Extract the (X, Y) coordinate from the center of the cell holding the provided text.  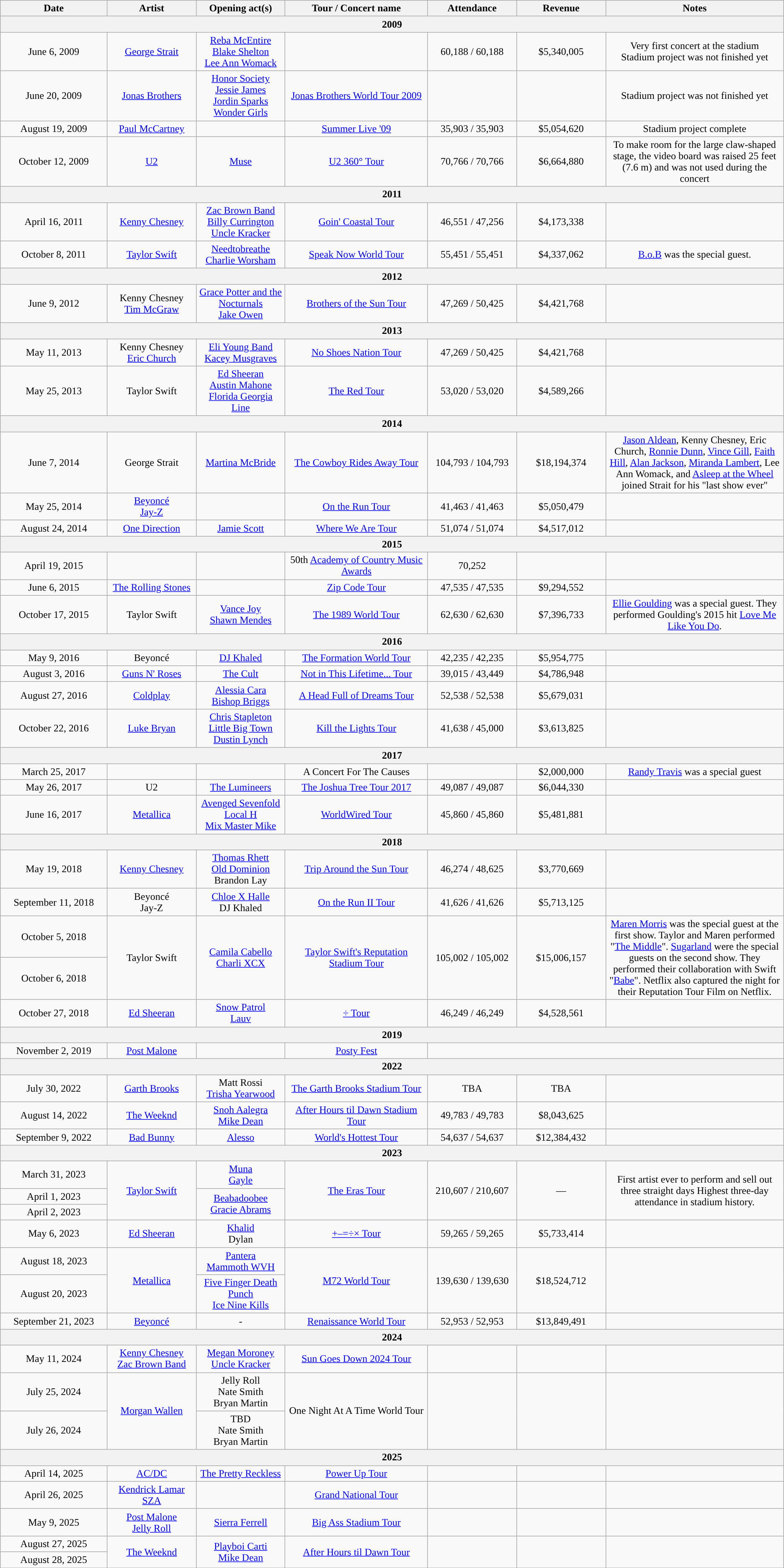
$5,050,479 (561, 507)
Megan MoroneyUncle Kracker (240, 1359)
$3,770,669 (561, 869)
$5,340,005 (561, 52)
October 8, 2011 (54, 255)
The Joshua Tree Tour 2017 (356, 788)
2018 (392, 842)
To make room for the large claw-shaped stage, the video board was raised 25 feet (7.6 m) and was not used during the concert (694, 162)
$5,954,775 (561, 658)
MunaGayle (240, 1175)
55,451 / 55,451 (472, 255)
Coldplay (152, 695)
Martina McBride (240, 462)
$4,786,948 (561, 674)
July 25, 2024 (54, 1392)
Notes (694, 8)
62,630 / 62,630 (472, 615)
$5,679,031 (561, 695)
August 27, 2025 (54, 1544)
Alesso (240, 1137)
Kenny ChesneyZac Brown Band (152, 1359)
Big Ass Stadium Tour (356, 1522)
TBDNate SmithBryan Martin (240, 1430)
2025 (392, 1457)
A Head Full of Dreams Tour (356, 695)
105,002 / 105,002 (472, 958)
35,903 / 35,903 (472, 129)
60,188 / 60,188 (472, 52)
NeedtobreatheCharlie Worsham (240, 255)
August 14, 2022 (54, 1115)
M72 World Tour (356, 1280)
$7,396,733 (561, 615)
May 19, 2018 (54, 869)
August 18, 2023 (54, 1261)
$13,849,491 (561, 1321)
August 20, 2023 (54, 1294)
$12,384,432 (561, 1137)
August 28, 2025 (54, 1560)
$18,194,374 (561, 462)
46,274 / 48,625 (472, 869)
A Concert For The Causes (356, 771)
Goin' Coastal Tour (356, 222)
October 17, 2015 (54, 615)
Not in This Lifetime... Tour (356, 674)
104,793 / 104,793 (472, 462)
Alessia CaraBishop Briggs (240, 695)
The Cult (240, 674)
The Eras Tour (356, 1191)
51,074 / 51,074 (472, 528)
50th Academy of Country Music Awards (356, 566)
Chloe X HalleDJ Khaled (240, 902)
August 24, 2014 (54, 528)
Jonas Brothers (152, 96)
$6,044,330 (561, 788)
2009 (392, 24)
September 21, 2023 (54, 1321)
70,766 / 70,766 (472, 162)
September 9, 2022 (54, 1137)
52,953 / 52,953 (472, 1321)
46,249 / 46,249 (472, 1013)
The Rolling Stones (152, 587)
April 14, 2025 (54, 1473)
Matt RossiTrisha Yearwood (240, 1088)
Stadium project was not finished yet (694, 96)
Snoh AalegraMike Dean (240, 1115)
Grand National Tour (356, 1495)
2023 (392, 1153)
October 5, 2018 (54, 937)
46,551 / 47,256 (472, 222)
Luke Bryan (152, 728)
AC/DC (152, 1473)
B.o.B was the special guest. (694, 255)
Eli Young BandKacey Musgraves (240, 352)
June 9, 2012 (54, 303)
Honor SocietyJessie JamesJordin SparksWonder Girls (240, 96)
Kendrick LamarSZA (152, 1495)
The Pretty Reckless (240, 1473)
$5,713,125 (561, 902)
July 26, 2024 (54, 1430)
September 11, 2018 (54, 902)
July 30, 2022 (54, 1088)
The Lumineers (240, 788)
Paul McCartney (152, 129)
April 26, 2025 (54, 1495)
52,538 / 52,538 (472, 695)
Taylor Swift's Reputation Stadium Tour (356, 958)
Avenged SevenfoldLocal HMix Master Mike (240, 815)
70,252 (472, 566)
$9,294,552 (561, 587)
$8,043,625 (561, 1115)
54,637 / 54,637 (472, 1137)
U2 360° Tour (356, 162)
49,087 / 49,087 (472, 788)
$2,000,000 (561, 771)
BeabadoobeeGracie Abrams (240, 1204)
210,607 / 210,607 (472, 1191)
+–=÷× Tour (356, 1234)
Date (54, 8)
Kill the Lights Tour (356, 728)
Trip Around the Sun Tour (356, 869)
First artist ever to perform and sell out three straight days Highest three-day attendance in stadium history. (694, 1191)
August 27, 2016 (54, 695)
April 2, 2023 (54, 1212)
Where We Are Tour (356, 528)
Tour / Concert name (356, 8)
June 6, 2009 (54, 52)
Reba McEntireBlake SheltonLee Ann Womack (240, 52)
April 19, 2015 (54, 566)
Summer Live '09 (356, 129)
Stadium project complete (694, 129)
÷ Tour (356, 1013)
$4,528,561 (561, 1013)
The 1989 World Tour (356, 615)
May 9, 2025 (54, 1522)
May 11, 2024 (54, 1359)
$6,664,880 (561, 162)
The Cowboy Rides Away Tour (356, 462)
DJ Khaled (240, 658)
The Garth Brooks Stadium Tour (356, 1088)
- (240, 1321)
Ed SheeranAustin MahoneFlorida Georgia Line (240, 391)
2022 (392, 1067)
Sun Goes Down 2024 Tour (356, 1359)
Posty Fest (356, 1051)
Garth Brooks (152, 1088)
Kenny ChesneyEric Church (152, 352)
Ellie Goulding was a special guest. They performed Goulding's 2015 hit Love Me Like You Do. (694, 615)
Guns N' Roses (152, 674)
41,626 / 41,626 (472, 902)
41,463 / 41,463 (472, 507)
May 25, 2013 (54, 391)
Post Malone (152, 1051)
May 26, 2017 (54, 788)
2011 (392, 194)
$5,481,881 (561, 815)
2015 (392, 544)
October 22, 2016 (54, 728)
$4,337,062 (561, 255)
$5,733,414 (561, 1234)
Sierra Ferrell (240, 1522)
Chris StapletonLittle Big TownDustin Lynch (240, 728)
2024 (392, 1337)
$4,589,266 (561, 391)
April 16, 2011 (54, 222)
October 12, 2009 (54, 162)
March 25, 2017 (54, 771)
Thomas RhettOld DominionBrandon Lay (240, 869)
$4,517,012 (561, 528)
$4,173,338 (561, 222)
May 11, 2013 (54, 352)
August 19, 2009 (54, 129)
Bad Bunny (152, 1137)
Artist (152, 8)
$15,006,157 (561, 958)
On the Run II Tour (356, 902)
49,783 / 49,783 (472, 1115)
World's Hottest Tour (356, 1137)
Jelly RollNate SmithBryan Martin (240, 1392)
53,020 / 53,020 (472, 391)
59,265 / 59,265 (472, 1234)
Very first concert at the stadiumStadium project was not finished yet (694, 52)
Post MaloneJelly Roll (152, 1522)
Kenny ChesneyTim McGraw (152, 303)
May 9, 2016 (54, 658)
2017 (392, 755)
May 6, 2023 (54, 1234)
2016 (392, 642)
Power Up Tour (356, 1473)
May 25, 2014 (54, 507)
2014 (392, 424)
Grace Potter and the NocturnalsJake Owen (240, 303)
April 1, 2023 (54, 1196)
45,860 / 45,860 (472, 815)
The Formation World Tour (356, 658)
No Shoes Nation Tour (356, 352)
PanteraMammoth WVH (240, 1261)
$3,613,825 (561, 728)
2019 (392, 1035)
June 16, 2017 (54, 815)
Opening act(s) (240, 8)
2013 (392, 331)
October 27, 2018 (54, 1013)
Five Finger Death PunchIce Nine Kills (240, 1294)
After Hours til Dawn Stadium Tour (356, 1115)
June 7, 2014 (54, 462)
$5,054,620 (561, 129)
After Hours til Dawn Tour (356, 1552)
47,535 / 47,535 (472, 587)
42,235 / 42,235 (472, 658)
Speak Now World Tour (356, 255)
$18,524,712 (561, 1280)
June 20, 2009 (54, 96)
Renaissance World Tour (356, 1321)
Brothers of the Sun Tour (356, 303)
KhalidDylan (240, 1234)
Vance JoyShawn Mendes (240, 615)
2012 (392, 276)
Snow PatrolLauv (240, 1013)
WorldWired Tour (356, 815)
Jamie Scott (240, 528)
Playboi CartiMike Dean (240, 1552)
One Night At A Time World Tour (356, 1411)
November 2, 2019 (54, 1051)
The Red Tour (356, 391)
— (561, 1191)
March 31, 2023 (54, 1175)
August 3, 2016 (54, 674)
Zac Brown BandBilly CurringtonUncle Kracker (240, 222)
June 6, 2015 (54, 587)
Zip Code Tour (356, 587)
On the Run Tour (356, 507)
October 6, 2018 (54, 979)
Muse (240, 162)
Morgan Wallen (152, 1411)
39,015 / 43,449 (472, 674)
41,638 / 45,000 (472, 728)
One Direction (152, 528)
Jonas Brothers World Tour 2009 (356, 96)
Camila CabelloCharli XCX (240, 958)
Randy Travis was a special guest (694, 771)
Revenue (561, 8)
139,630 / 139,630 (472, 1280)
Attendance (472, 8)
